Scan for the cell matching the given text and deliver its (X, Y) coordinate at center. 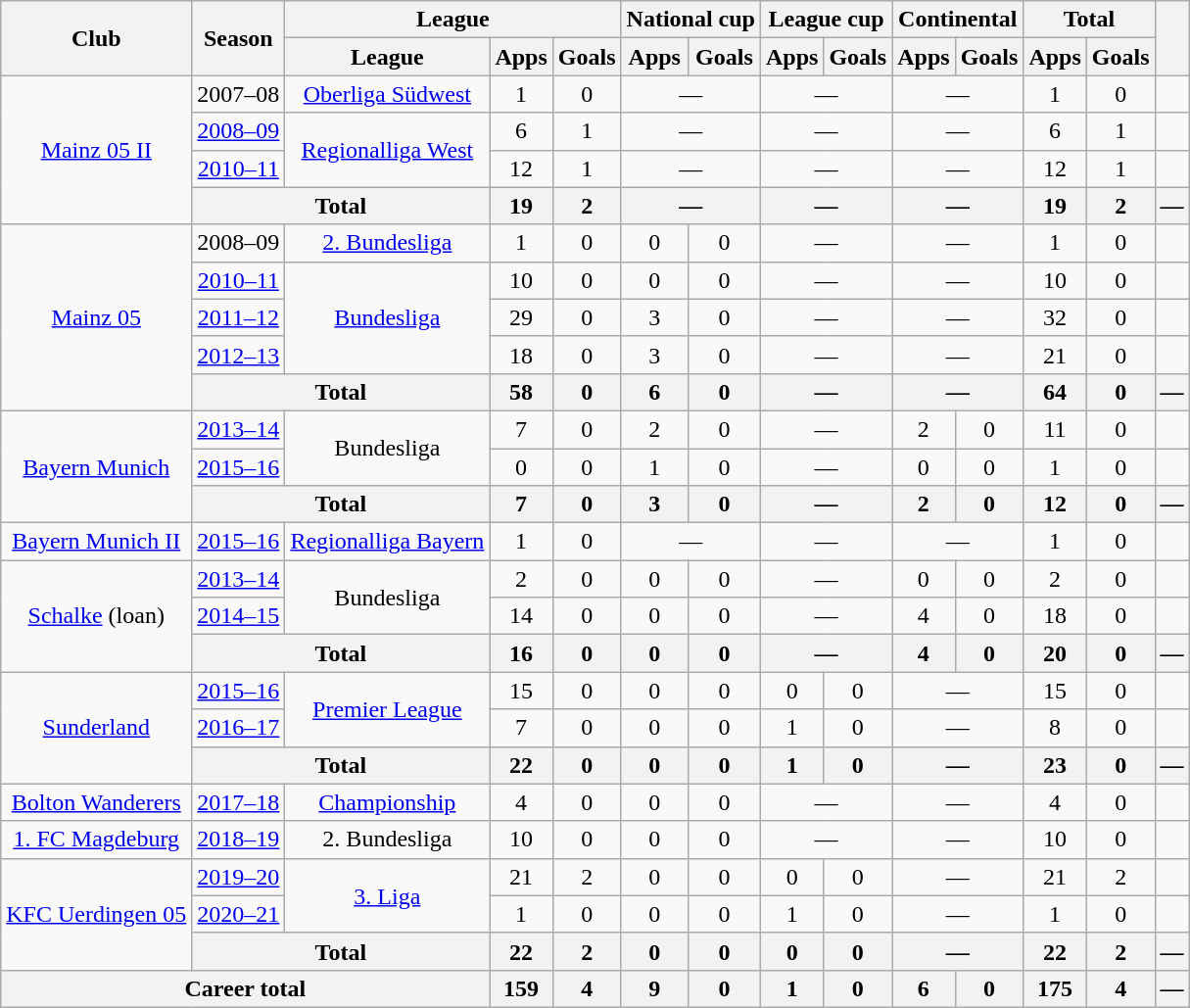
Mainz 05 II (96, 150)
League cup (826, 20)
64 (1055, 392)
Championship (388, 802)
11 (1055, 429)
58 (521, 392)
175 (1055, 988)
3. Liga (388, 895)
2020–21 (239, 914)
2011–12 (239, 317)
KFC Uerdingen 05 (96, 914)
32 (1055, 317)
Continental (958, 20)
Schalke (loan) (96, 616)
2016–17 (239, 728)
Oberliga Südwest (388, 94)
Mainz 05 (96, 317)
Bolton Wanderers (96, 802)
Career total (245, 988)
Premier League (388, 709)
Sunderland (96, 728)
2017–18 (239, 802)
159 (521, 988)
8 (1055, 728)
9 (654, 988)
Bayern Munich II (96, 542)
National cup (690, 20)
Regionalliga West (388, 150)
2014–15 (239, 616)
2019–20 (239, 877)
2012–13 (239, 355)
29 (521, 317)
Regionalliga Bayern (388, 542)
14 (521, 616)
23 (1055, 765)
2018–19 (239, 840)
Club (96, 38)
2007–08 (239, 94)
20 (1055, 653)
Bayern Munich (96, 466)
Season (239, 38)
1. FC Magdeburg (96, 840)
16 (521, 653)
